Scan for the cell matching the given text and deliver its [X, Y] coordinate at center. 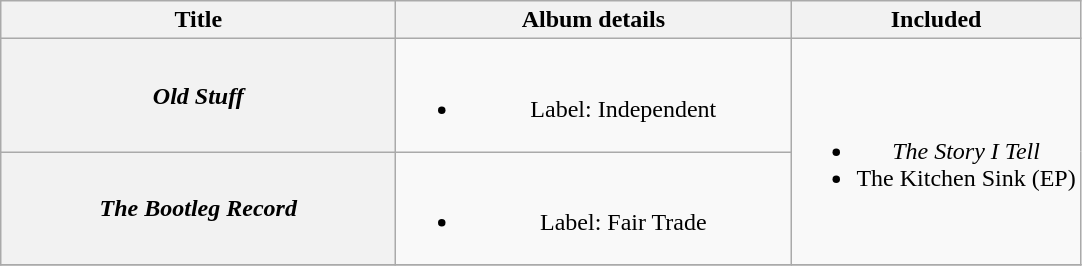
Label: Fair Trade [594, 208]
Album details [594, 20]
Title [198, 20]
Old Stuff [198, 96]
Label: Independent [594, 96]
The Story I TellThe Kitchen Sink (EP) [936, 152]
The Bootleg Record [198, 208]
Included [936, 20]
